Provide the (X, Y) coordinate of the cell's center where the given text is located.  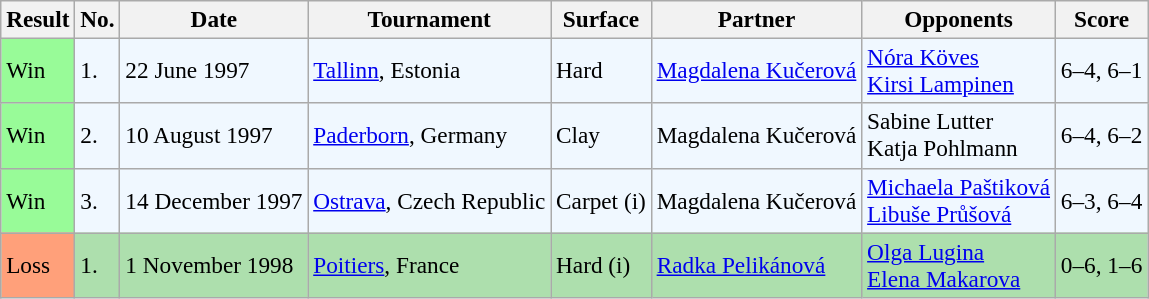
Loss (38, 264)
0–6, 1–6 (1101, 264)
10 August 1997 (214, 136)
Tournament (430, 19)
Clay (602, 136)
Tallinn, Estonia (430, 70)
2. (98, 136)
14 December 1997 (214, 200)
No. (98, 19)
Hard (i) (602, 264)
6–4, 6–2 (1101, 136)
Radka Pelikánová (756, 264)
6–4, 6–1 (1101, 70)
Sabine Lutter Katja Pohlmann (959, 136)
Hard (602, 70)
3. (98, 200)
1 November 1998 (214, 264)
Score (1101, 19)
Michaela Paštiková Libuše Průšová (959, 200)
Paderborn, Germany (430, 136)
Poitiers, France (430, 264)
Olga Lugina Elena Makarova (959, 264)
Carpet (i) (602, 200)
22 June 1997 (214, 70)
Opponents (959, 19)
6–3, 6–4 (1101, 200)
Nóra Köves Kirsi Lampinen (959, 70)
Ostrava, Czech Republic (430, 200)
Result (38, 19)
Date (214, 19)
Partner (756, 19)
Surface (602, 19)
